Determine the [x, y] coordinate at the center of the cell enclosing the given text.  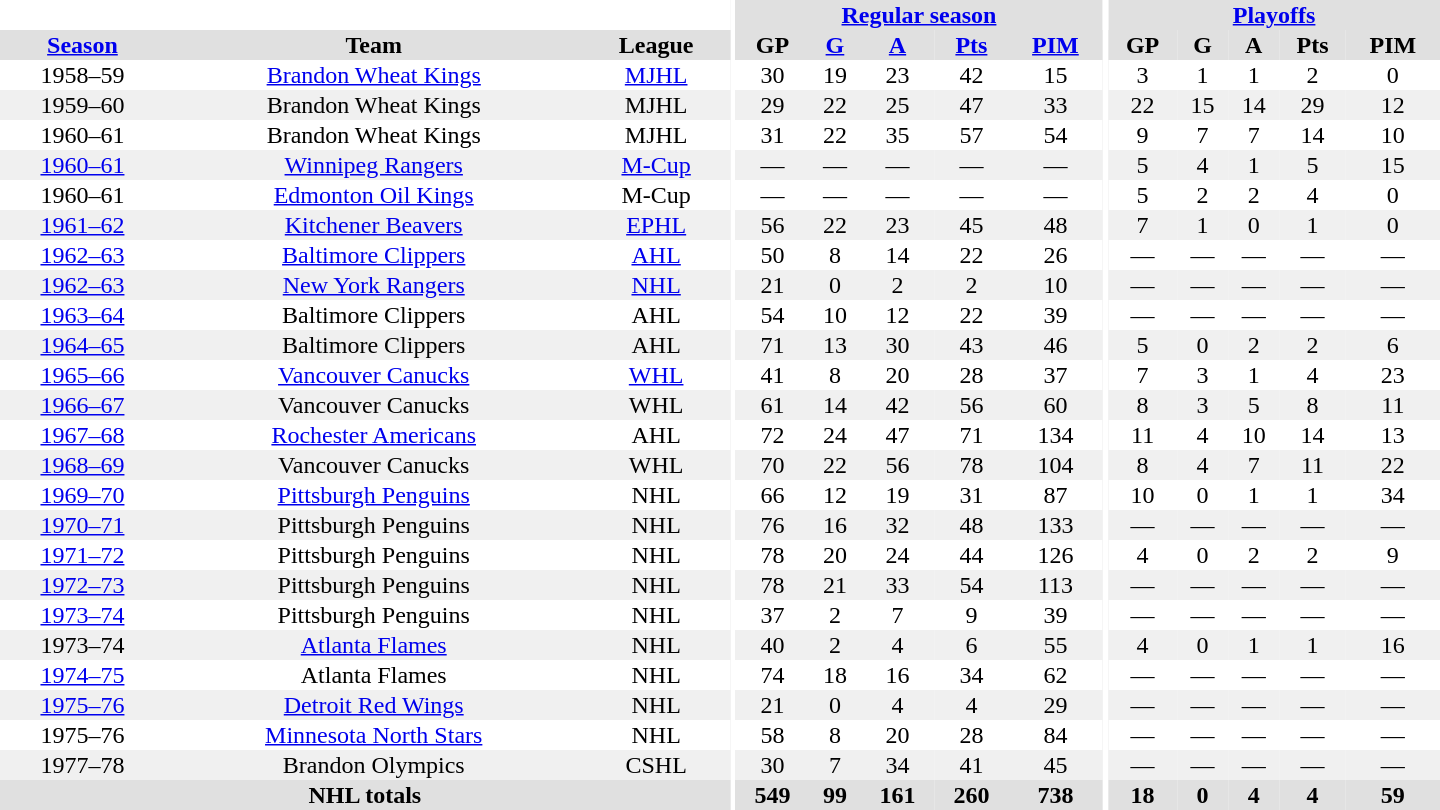
60 [1055, 405]
Season [82, 45]
134 [1055, 435]
161 [898, 795]
44 [971, 555]
1971–72 [82, 555]
26 [1055, 255]
133 [1055, 525]
43 [971, 345]
Brandon Olympics [374, 765]
NHL totals [365, 795]
1964–65 [82, 345]
Regular season [918, 15]
58 [772, 735]
113 [1055, 585]
87 [1055, 495]
99 [834, 795]
50 [772, 255]
1968–69 [82, 465]
55 [1055, 645]
35 [898, 135]
1966–67 [82, 405]
Minnesota North Stars [374, 735]
1959–60 [82, 105]
40 [772, 645]
126 [1055, 555]
1967–68 [82, 435]
Winnipeg Rangers [374, 165]
70 [772, 465]
Rochester Americans [374, 435]
Edmonton Oil Kings [374, 195]
1963–64 [82, 315]
62 [1055, 675]
1970–71 [82, 525]
1974–75 [82, 675]
32 [898, 525]
New York Rangers [374, 285]
Playoffs [1274, 15]
66 [772, 495]
Team [374, 45]
57 [971, 135]
EPHL [656, 225]
1961–62 [82, 225]
1965–66 [82, 375]
59 [1393, 795]
104 [1055, 465]
Detroit Red Wings [374, 705]
League [656, 45]
76 [772, 525]
Kitchener Beavers [374, 225]
25 [898, 105]
1958–59 [82, 75]
260 [971, 795]
1977–78 [82, 765]
84 [1055, 735]
74 [772, 675]
549 [772, 795]
72 [772, 435]
46 [1055, 345]
61 [772, 405]
738 [1055, 795]
1972–73 [82, 585]
1969–70 [82, 495]
CSHL [656, 765]
